Identify which cell holds the provided text, then report its [x, y] central coordinate. 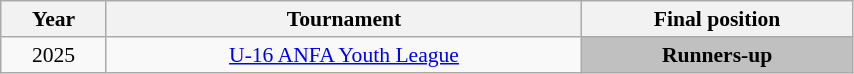
Tournament [344, 19]
2025 [54, 55]
Year [54, 19]
U-16 ANFA Youth League [344, 55]
Runners-up [718, 55]
Final position [718, 19]
